Pinpoint the cell where the given text exists, returning its (x, y) midpoint coordinate. 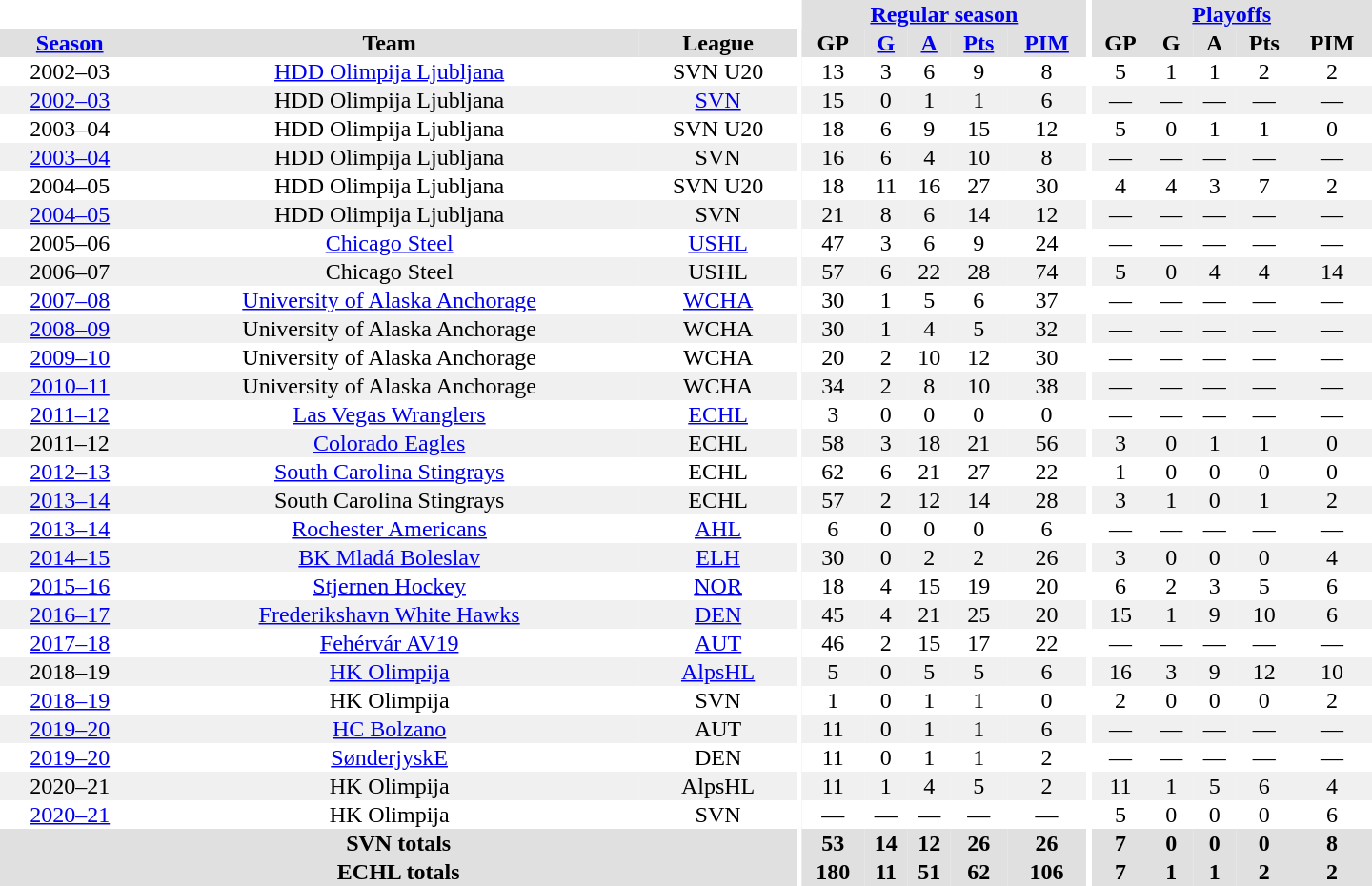
Season (70, 43)
58 (833, 443)
ECHL totals (398, 872)
Colorado Eagles (389, 443)
106 (1047, 872)
2017–18 (70, 643)
ELH (718, 557)
Stjernen Hockey (389, 586)
HC Bolzano (389, 729)
38 (1047, 386)
2012–13 (70, 472)
32 (1047, 329)
17 (979, 643)
56 (1047, 443)
NOR (718, 586)
37 (1047, 300)
53 (833, 843)
34 (833, 386)
SVN totals (398, 843)
24 (1047, 243)
25 (979, 614)
45 (833, 614)
2007–08 (70, 300)
BK Mladá Boleslav (389, 557)
2009–10 (70, 357)
AHL (718, 529)
2016–17 (70, 614)
Frederikshavn White Hawks (389, 614)
2010–11 (70, 386)
47 (833, 243)
13 (833, 71)
League (718, 43)
2014–15 (70, 557)
19 (979, 586)
Rochester Americans (389, 529)
2005–06 (70, 243)
74 (1047, 272)
46 (833, 643)
Team (389, 43)
SønderjyskE (389, 757)
Fehérvár AV19 (389, 643)
2015–16 (70, 586)
Las Vegas Wranglers (389, 414)
51 (928, 872)
Playoffs (1231, 14)
180 (833, 872)
2006–07 (70, 272)
Regular season (943, 14)
2008–09 (70, 329)
